For the text-containing cell, return its midpoint in (X, Y) coordinate format. 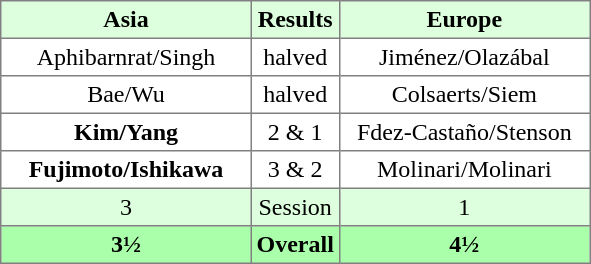
Europe (464, 20)
Colsaerts/Siem (464, 95)
4½ (464, 245)
Bae/Wu (126, 95)
Asia (126, 20)
Overall (295, 245)
Results (295, 20)
Aphibarnrat/Singh (126, 57)
Kim/Yang (126, 132)
2 & 1 (295, 132)
Fujimoto/Ishikawa (126, 170)
Molinari/Molinari (464, 170)
3 (126, 207)
Fdez-Castaño/Stenson (464, 132)
3½ (126, 245)
Jiménez/Olazábal (464, 57)
Session (295, 207)
1 (464, 207)
3 & 2 (295, 170)
